Pinpoint the cell where the given text exists, returning its (x, y) midpoint coordinate. 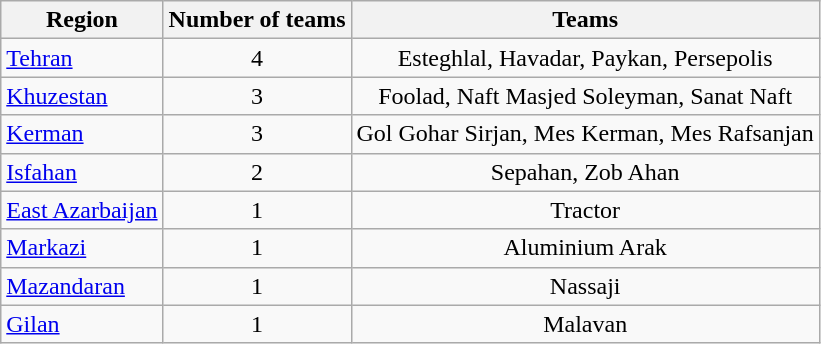
Sepahan, Zob Ahan (585, 172)
Gilan (82, 324)
Teams (585, 20)
Isfahan (82, 172)
Mazandaran (82, 286)
Gol Gohar Sirjan, Mes Kerman, Mes Rafsanjan (585, 134)
Region (82, 20)
Kerman (82, 134)
Number of teams (257, 20)
Markazi (82, 248)
Tehran (82, 58)
Malavan (585, 324)
Esteghlal, Havadar, Paykan, Persepolis (585, 58)
2 (257, 172)
Foolad, Naft Masjed Soleyman, Sanat Naft (585, 96)
4 (257, 58)
Aluminium Arak (585, 248)
Tractor (585, 210)
East Azarbaijan (82, 210)
Nassaji (585, 286)
Khuzestan (82, 96)
